Return the [X, Y] coordinate for the center point of the cell that contains the specified text.  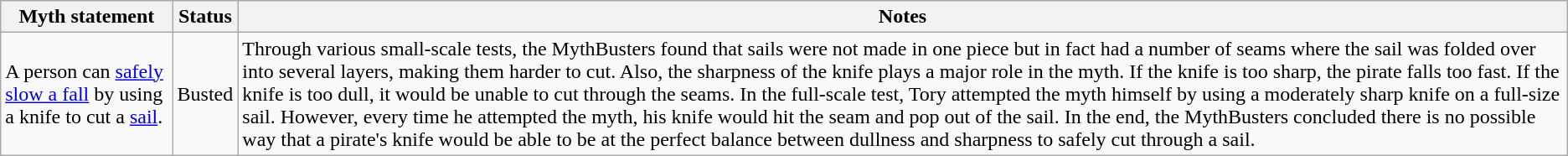
Status [205, 17]
Notes [903, 17]
A person can safely slow a fall by using a knife to cut a sail. [87, 94]
Busted [205, 94]
Myth statement [87, 17]
